Output the (X, Y) coordinate of the center of the cell containing the given text.  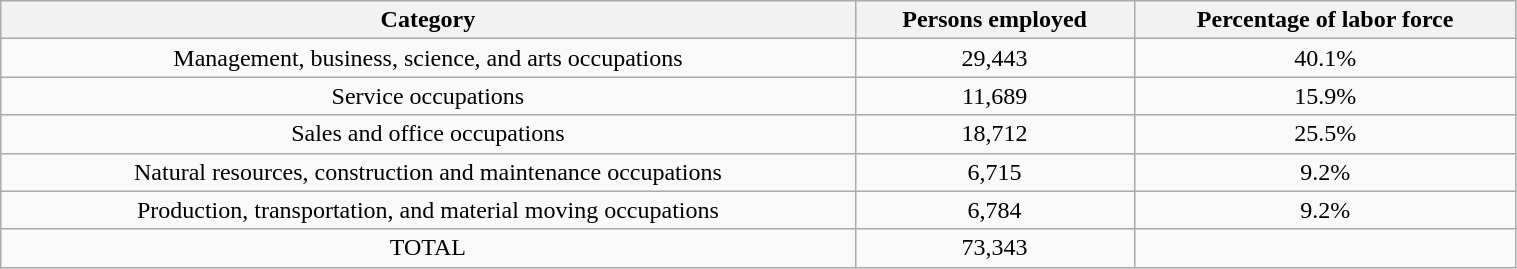
Natural resources, construction and maintenance occupations (428, 172)
Percentage of labor force (1325, 20)
Persons employed (994, 20)
73,343 (994, 248)
25.5% (1325, 134)
TOTAL (428, 248)
Category (428, 20)
40.1% (1325, 58)
15.9% (1325, 96)
29,443 (994, 58)
6,784 (994, 210)
Production, transportation, and material moving occupations (428, 210)
Service occupations (428, 96)
18,712 (994, 134)
Management, business, science, and arts occupations (428, 58)
6,715 (994, 172)
11,689 (994, 96)
Sales and office occupations (428, 134)
